Identify which cell holds the provided text, then report its (x, y) central coordinate. 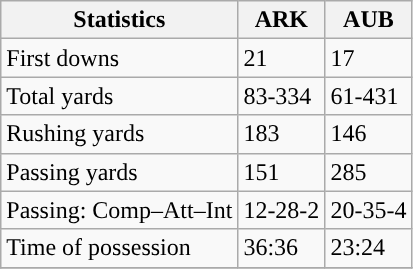
AUB (368, 20)
Passing: Comp–Att–Int (120, 210)
20-35-4 (368, 210)
ARK (282, 20)
12-28-2 (282, 210)
17 (368, 58)
61-431 (368, 96)
83-334 (282, 96)
Rushing yards (120, 134)
Passing yards (120, 172)
183 (282, 134)
285 (368, 172)
146 (368, 134)
Total yards (120, 96)
21 (282, 58)
36:36 (282, 248)
23:24 (368, 248)
Statistics (120, 20)
151 (282, 172)
Time of possession (120, 248)
First downs (120, 58)
